Detect which cell encompasses the target text, then output its [x, y] center coordinate. 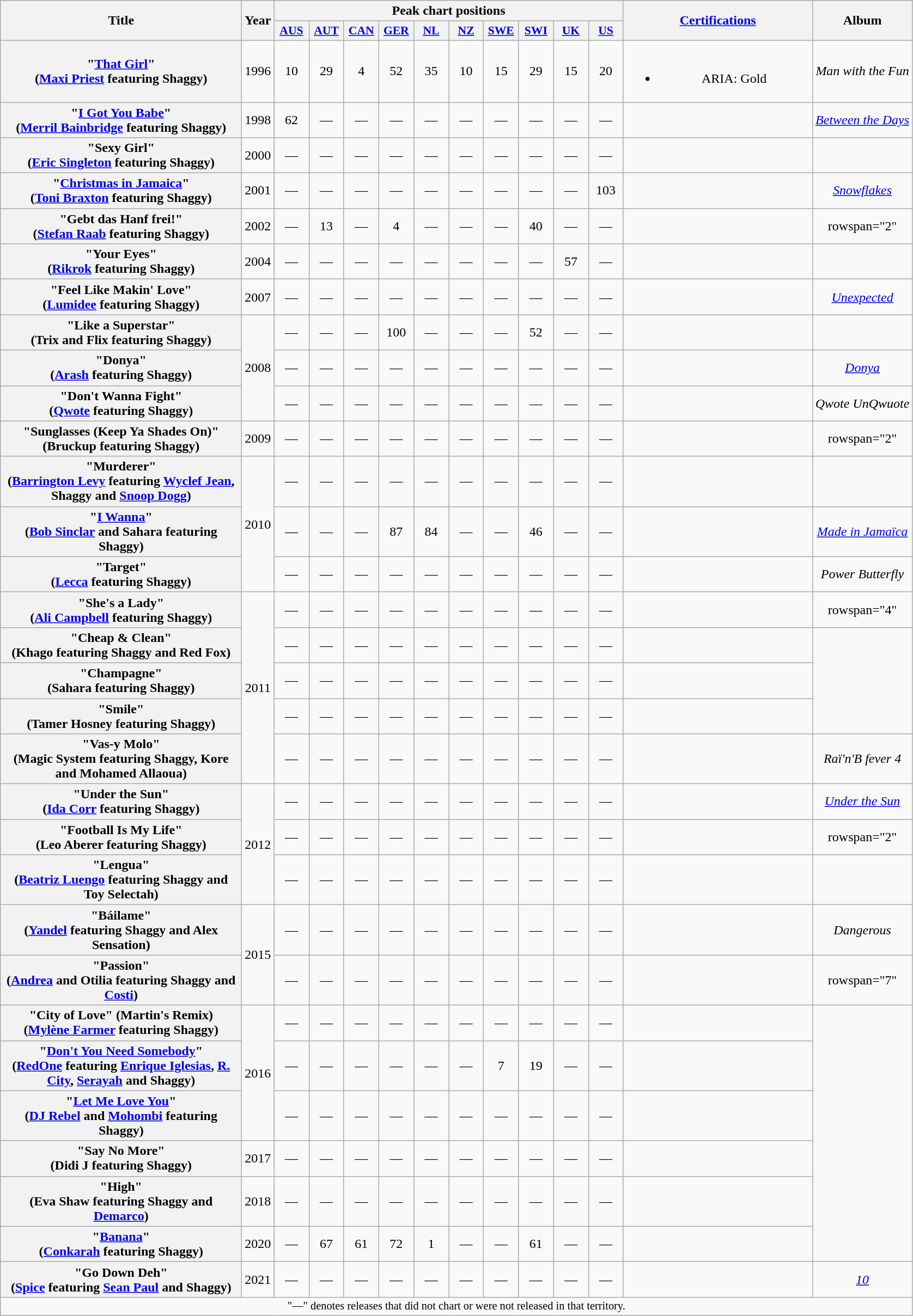
US [606, 31]
2000 [258, 156]
Certifications [718, 21]
2016 [258, 1073]
2012 [258, 844]
Qwote UnQwuote [862, 403]
2001 [258, 191]
72 [396, 1244]
13 [326, 227]
19 [536, 1066]
SWI [536, 31]
SWE [501, 31]
20 [606, 71]
ARIA: Gold [718, 71]
Donya [862, 368]
2009 [258, 439]
"I Wanna"(Bob Sinclar and Sahara featuring Shaggy) [121, 531]
Unexpected [862, 297]
84 [431, 531]
2017 [258, 1159]
Man with the Fun [862, 71]
NZ [466, 31]
40 [536, 227]
"That Girl"(Maxi Priest featuring Shaggy) [121, 71]
"Don't You Need Somebody"(RedOne featuring Enrique Iglesias, R. City, Serayah and Shaggy) [121, 1066]
"Feel Like Makin' Love"(Lumidee featuring Shaggy) [121, 297]
2010 [258, 524]
2020 [258, 1244]
100 [396, 332]
"Sexy Girl"(Eric Singleton featuring Shaggy) [121, 156]
"Smile"(Tamer Hosney featuring Shaggy) [121, 715]
"Banana"(Conkarah featuring Shaggy) [121, 1244]
"Murderer"(Barrington Levy featuring Wyclef Jean, Shaggy and Snoop Dogg) [121, 481]
1 [431, 1244]
"Say No More"(Didi J featuring Shaggy) [121, 1159]
"Football Is My Life"(Leo Aberer featuring Shaggy) [121, 837]
"—" denotes releases that did not chart or were not released in that territory. [456, 1306]
CAN [361, 31]
"Go Down Deh"(Spice featuring Sean Paul and Shaggy) [121, 1280]
UK [571, 31]
35 [431, 71]
2011 [258, 688]
2004 [258, 261]
87 [396, 531]
1998 [258, 120]
7 [501, 1066]
"Under the Sun"(Ida Corr featuring Shaggy) [121, 801]
62 [291, 120]
2007 [258, 297]
"High"(Eva Shaw featuring Shaggy and Demarco) [121, 1201]
"Báilame"(Yandel featuring Shaggy and Alex Sensation) [121, 930]
Power Butterfly [862, 574]
Between the Days [862, 120]
Year [258, 21]
"Cheap & Clean"(Khago featuring Shaggy and Red Fox) [121, 645]
2018 [258, 1201]
2021 [258, 1280]
"Gebt das Hanf frei!"(Stefan Raab featuring Shaggy) [121, 227]
GER [396, 31]
Peak chart positions [449, 11]
"Lengua"(Beatriz Luengo featuring Shaggy and Toy Selectah) [121, 880]
Album [862, 21]
"Target"(Lecca featuring Shaggy) [121, 574]
"Sunglasses (Keep Ya Shades On)"(Bruckup featuring Shaggy) [121, 439]
"Like a Superstar"(Trix and Flix featuring Shaggy) [121, 332]
"Don't Wanna Fight"(Qwote featuring Shaggy) [121, 403]
"I Got You Babe"(Merril Bainbridge featuring Shaggy) [121, 120]
"City of Love" (Martin's Remix)(Mylène Farmer featuring Shaggy) [121, 1023]
"Vas-y Molo"(Magic System featuring Shaggy, Kore and Mohamed Allaoua) [121, 759]
103 [606, 191]
"She's a Lady"(Ali Campbell featuring Shaggy) [121, 610]
Made in Jamaïca [862, 531]
NL [431, 31]
"Donya"(Arash featuring Shaggy) [121, 368]
rowspan="7" [862, 980]
Dangerous [862, 930]
67 [326, 1244]
Raï'n'B fever 4 [862, 759]
"Let Me Love You"(DJ Rebel and Mohombi featuring Shaggy) [121, 1116]
"Champagne"(Sahara featuring Shaggy) [121, 681]
AUT [326, 31]
2002 [258, 227]
2015 [258, 955]
57 [571, 261]
"Christmas in Jamaica"(Toni Braxton featuring Shaggy) [121, 191]
2008 [258, 368]
Under the Sun [862, 801]
1996 [258, 71]
46 [536, 531]
Title [121, 21]
Snowflakes [862, 191]
"Your Eyes"(Rikrok featuring Shaggy) [121, 261]
rowspan="4" [862, 610]
AUS [291, 31]
"Passion"(Andrea and Otilia featuring Shaggy and Costi) [121, 980]
